Capture the cell that displays the provided text and extract its [X, Y] central coordinate. 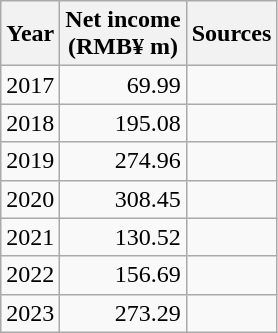
2021 [30, 237]
Net income(RMB¥ m) [123, 34]
Sources [232, 34]
2019 [30, 161]
2017 [30, 85]
156.69 [123, 275]
69.99 [123, 85]
130.52 [123, 237]
273.29 [123, 313]
195.08 [123, 123]
Year [30, 34]
274.96 [123, 161]
2018 [30, 123]
308.45 [123, 199]
2023 [30, 313]
2022 [30, 275]
2020 [30, 199]
